Identify which cell holds the provided text, then report its [x, y] central coordinate. 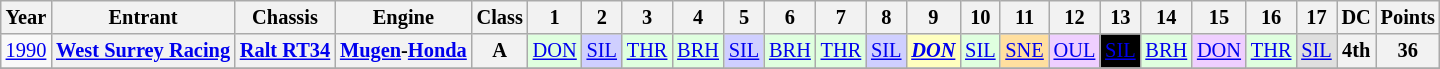
Mugen-Honda [404, 51]
13 [1120, 17]
Ralt RT34 [285, 51]
OUL [1075, 51]
6 [790, 17]
36 [1408, 51]
4 [698, 17]
Chassis [285, 17]
Year [26, 17]
8 [886, 17]
7 [841, 17]
10 [980, 17]
1990 [26, 51]
DC [1356, 17]
3 [647, 17]
16 [1271, 17]
2 [602, 17]
9 [933, 17]
12 [1075, 17]
West Surrey Racing [143, 51]
17 [1316, 17]
SNE [1024, 51]
15 [1219, 17]
14 [1166, 17]
11 [1024, 17]
Class [500, 17]
5 [744, 17]
A [500, 51]
4th [1356, 51]
Entrant [143, 17]
Points [1408, 17]
Engine [404, 17]
1 [555, 17]
